Output the (x, y) coordinate of the center of the cell containing the given text.  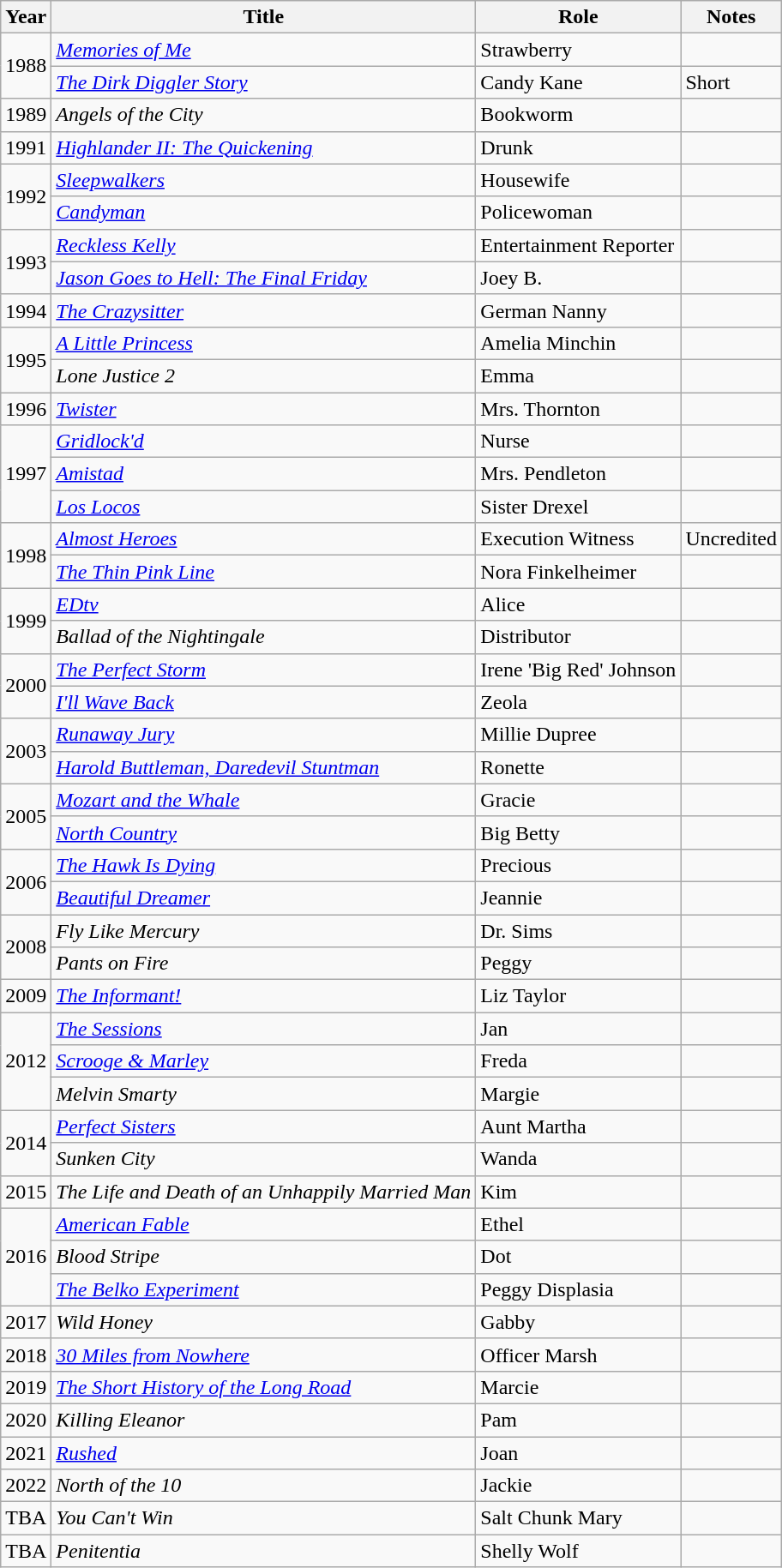
Penitentia (264, 1551)
Fly Like Mercury (264, 930)
Angels of the City (264, 115)
Jason Goes to Hell: The Final Friday (264, 278)
2022 (26, 1486)
Salt Chunk Mary (578, 1518)
Dr. Sims (578, 930)
Jackie (578, 1486)
Mozart and the Whale (264, 800)
Short (731, 82)
Mrs. Thornton (578, 409)
The Belko Experiment (264, 1289)
Runaway Jury (264, 735)
Sleepwalkers (264, 180)
Year (26, 17)
Emma (578, 375)
Blood Stripe (264, 1257)
Killing Eleanor (264, 1420)
North Country (264, 832)
Perfect Sisters (264, 1126)
The Sessions (264, 1029)
Candyman (264, 213)
Wild Honey (264, 1322)
Execution Witness (578, 539)
2000 (26, 686)
Pam (578, 1420)
Rushed (264, 1453)
Big Betty (578, 832)
Uncredited (731, 539)
1997 (26, 474)
2021 (26, 1453)
The Perfect Storm (264, 670)
Mrs. Pendleton (578, 474)
Pants on Fire (264, 964)
1992 (26, 196)
Joey B. (578, 278)
1989 (26, 115)
Scrooge & Marley (264, 1061)
Beautiful Dreamer (264, 898)
Los Locos (264, 507)
Zeola (578, 702)
Almost Heroes (264, 539)
2016 (26, 1257)
North of the 10 (264, 1486)
Role (578, 17)
You Can't Win (264, 1518)
1994 (26, 310)
Amistad (264, 474)
The Dirk Diggler Story (264, 82)
Candy Kane (578, 82)
Sunken City (264, 1159)
German Nanny (578, 310)
Gracie (578, 800)
Marcie (578, 1387)
2015 (26, 1192)
1996 (26, 409)
2017 (26, 1322)
Shelly Wolf (578, 1551)
Nora Finkelheimer (578, 572)
Margie (578, 1094)
Title (264, 17)
2005 (26, 816)
2020 (26, 1420)
Kim (578, 1192)
Housewife (578, 180)
The Thin Pink Line (264, 572)
Policewoman (578, 213)
Jeannie (578, 898)
2009 (26, 996)
The Short History of the Long Road (264, 1387)
2006 (26, 881)
American Fable (264, 1224)
2012 (26, 1061)
1995 (26, 359)
2018 (26, 1355)
Reckless Kelly (264, 245)
Gridlock'd (264, 442)
Alice (578, 604)
Sister Drexel (578, 507)
Twister (264, 409)
Melvin Smarty (264, 1094)
Liz Taylor (578, 996)
Entertainment Reporter (578, 245)
1988 (26, 66)
Lone Justice 2 (264, 375)
Drunk (578, 147)
Peggy Displasia (578, 1289)
30 Miles from Nowhere (264, 1355)
A Little Princess (264, 343)
Ronette (578, 767)
2003 (26, 751)
Precious (578, 865)
The Informant! (264, 996)
1991 (26, 147)
Freda (578, 1061)
Ballad of the Nightingale (264, 637)
2008 (26, 946)
Dot (578, 1257)
Distributor (578, 637)
Aunt Martha (578, 1126)
Wanda (578, 1159)
Memories of Me (264, 50)
I'll Wave Back (264, 702)
EDtv (264, 604)
Highlander II: The Quickening (264, 147)
Ethel (578, 1224)
Officer Marsh (578, 1355)
Amelia Minchin (578, 343)
2019 (26, 1387)
The Life and Death of an Unhappily Married Man (264, 1192)
Notes (731, 17)
Jan (578, 1029)
Nurse (578, 442)
1999 (26, 621)
2014 (26, 1143)
Millie Dupree (578, 735)
Gabby (578, 1322)
The Crazysitter (264, 310)
The Hawk Is Dying (264, 865)
Joan (578, 1453)
Bookworm (578, 115)
Peggy (578, 964)
Irene 'Big Red' Johnson (578, 670)
Harold Buttleman, Daredevil Stuntman (264, 767)
1998 (26, 556)
1993 (26, 261)
Strawberry (578, 50)
